Search for the cell housing the specified text and yield its (X, Y) center coordinate. 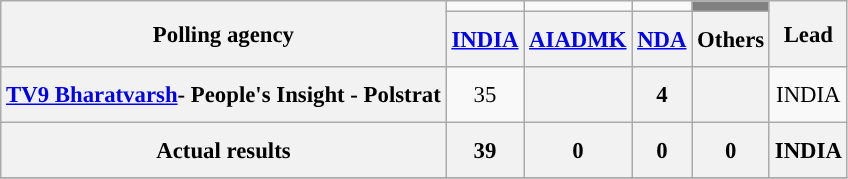
AIADMK (578, 40)
NDA (662, 40)
TV9 Bharatvarsh- People's Insight - Polstrat (224, 95)
Actual results (224, 151)
Polling agency (224, 34)
35 (485, 95)
4 (662, 95)
39 (485, 151)
Others (731, 40)
Lead (808, 34)
